Identify which cell holds the provided text, then report its [x, y] central coordinate. 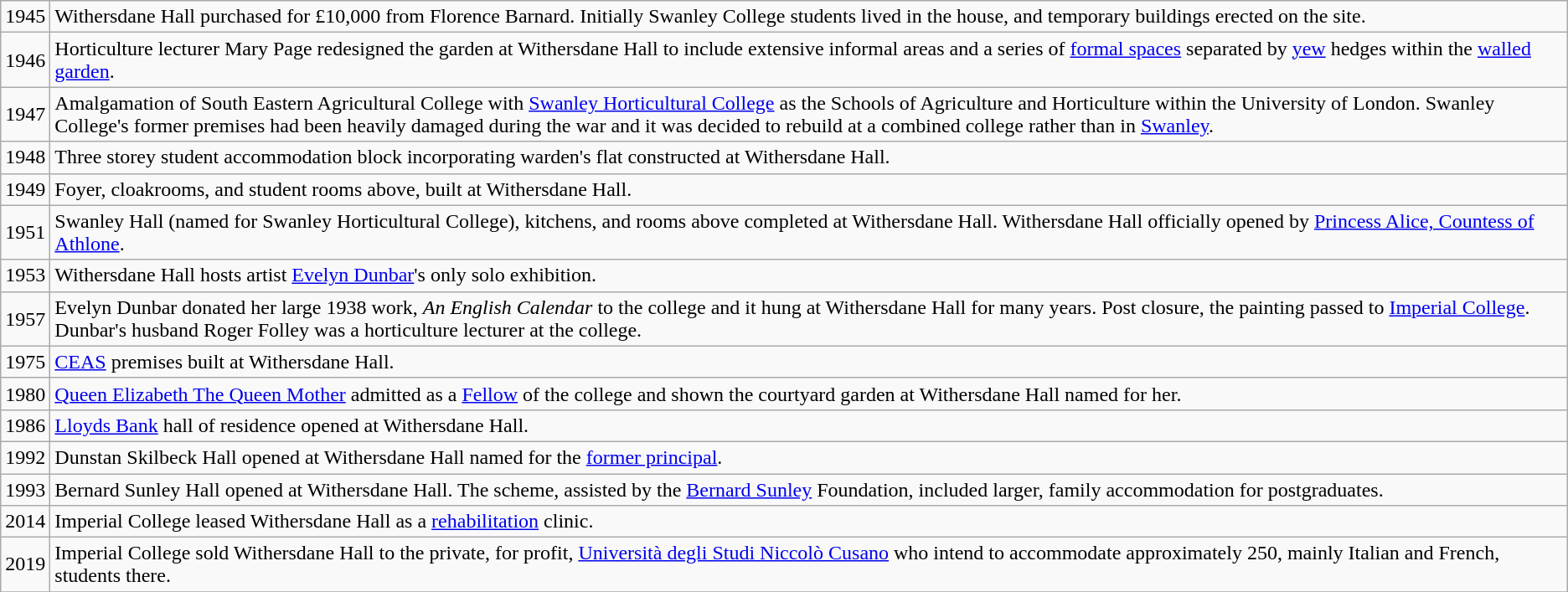
1947 [25, 114]
1957 [25, 318]
1986 [25, 425]
Dunstan Skilbeck Hall opened at Withersdane Hall named for the former principal. [809, 457]
1993 [25, 490]
CEAS premises built at Withersdane Hall. [809, 362]
1951 [25, 233]
Three storey student accommodation block incorporating warden's flat constructed at Withersdane Hall. [809, 157]
1975 [25, 362]
1948 [25, 157]
Imperial College leased Withersdane Hall as a rehabilitation clinic. [809, 522]
1980 [25, 394]
Withersdane Hall hosts artist Evelyn Dunbar's only solo exhibition. [809, 275]
2014 [25, 522]
Queen Elizabeth The Queen Mother admitted as a Fellow of the college and shown the courtyard garden at Withersdane Hall named for her. [809, 394]
1945 [25, 17]
1992 [25, 457]
Lloyds Bank hall of residence opened at Withersdane Hall. [809, 425]
Foyer, cloakrooms, and student rooms above, built at Withersdane Hall. [809, 189]
2019 [25, 564]
1953 [25, 275]
1949 [25, 189]
1946 [25, 60]
